Capture the cell that displays the provided text and extract its (X, Y) central coordinate. 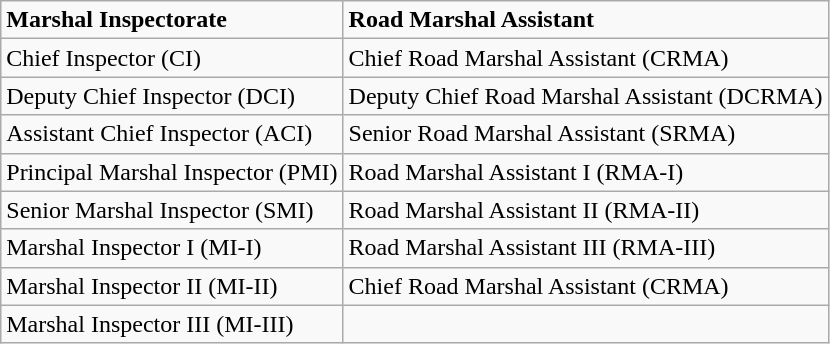
Principal Marshal Inspector (PMI) (172, 172)
Road Marshal Assistant III (RMA-III) (586, 248)
Road Marshal Assistant II (RMA-II) (586, 210)
Marshal Inspector III (MI-III) (172, 324)
Road Marshal Assistant (586, 20)
Marshal Inspector II (MI-II) (172, 286)
Senior Road Marshal Assistant (SRMA) (586, 134)
Deputy Chief Road Marshal Assistant (DCRMA) (586, 96)
Chief Inspector (CI) (172, 58)
Marshal Inspector I (MI-I) (172, 248)
Deputy Chief Inspector (DCI) (172, 96)
Assistant Chief Inspector (ACI) (172, 134)
Road Marshal Assistant I (RMA-I) (586, 172)
Marshal Inspectorate (172, 20)
Senior Marshal Inspector (SMI) (172, 210)
